Extract the [x, y] coordinate from the center of the cell holding the provided text.  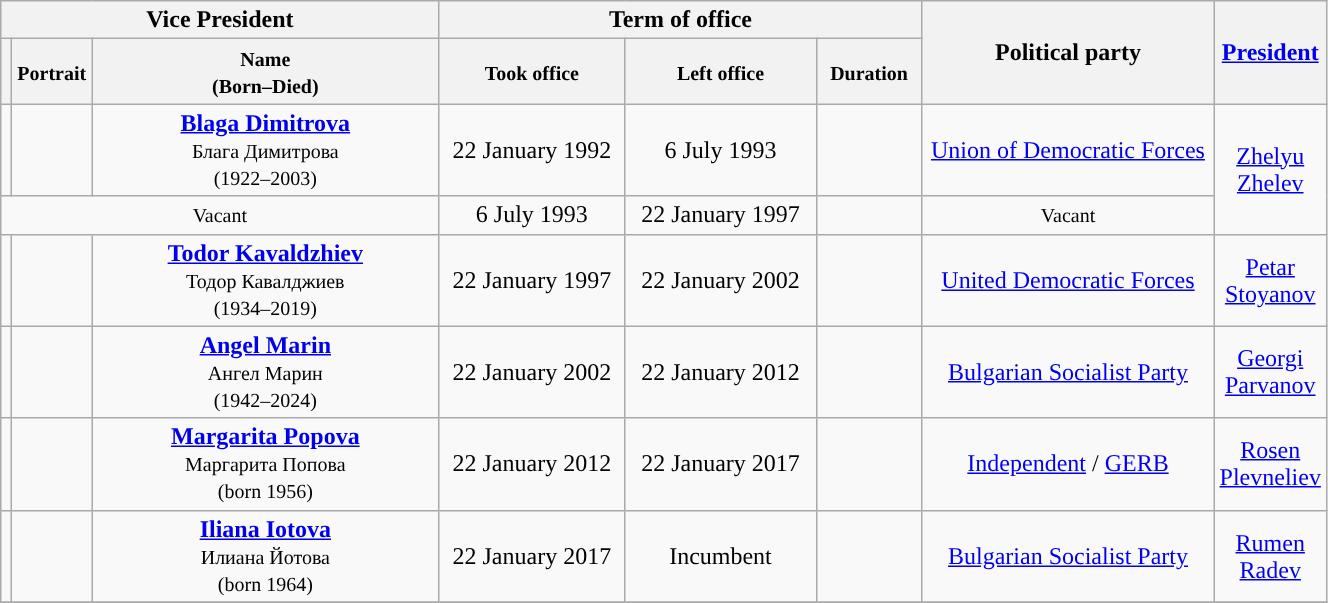
United Democratic Forces [1068, 280]
Left office [720, 72]
Union of Democratic Forces [1068, 150]
Margarita PopovaМаргарита Попова(born 1956) [266, 464]
Took office [532, 72]
Name(Born–Died) [266, 72]
Term of office [680, 20]
Incumbent [720, 556]
Angel MarinАнгел Марин(1942–2024) [266, 372]
Rumen Radev [1270, 556]
Portrait [52, 72]
President [1270, 52]
22 January 1992 [532, 150]
Georgi Parvanov [1270, 372]
Zhelyu Zhelev [1270, 169]
Petar Stoyanov [1270, 280]
Blaga DimitrovaБлага Димитрова(1922–2003) [266, 150]
Duration [869, 72]
Vice President [220, 20]
Political party [1068, 52]
Todor KavaldzhievТодор Кавалджиев(1934–2019) [266, 280]
Rosen Plevneliev [1270, 464]
Independent / GERB [1068, 464]
Iliana IotovaИлиана Йотова(born 1964) [266, 556]
